Determine the [x, y] coordinate at the center of the cell enclosing the given text.  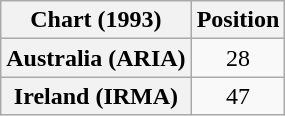
Position [238, 20]
Ireland (IRMA) [96, 96]
Chart (1993) [96, 20]
Australia (ARIA) [96, 58]
47 [238, 96]
28 [238, 58]
